Locate the cell with the specified text and output its (x, y) center coordinate. 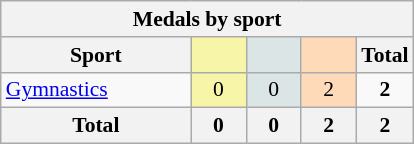
Gymnastics (96, 90)
Sport (96, 55)
Medals by sport (208, 19)
